Search for the cell housing the specified text and yield its (x, y) center coordinate. 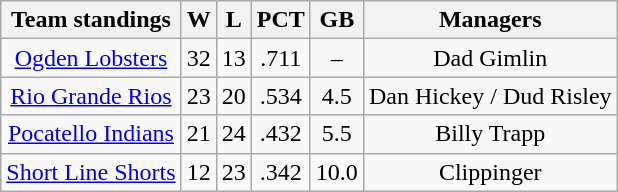
5.5 (336, 134)
13 (234, 58)
24 (234, 134)
L (234, 20)
.711 (280, 58)
Managers (490, 20)
Billy Trapp (490, 134)
– (336, 58)
Pocatello Indians (91, 134)
21 (198, 134)
Dan Hickey / Dud Risley (490, 96)
.342 (280, 172)
10.0 (336, 172)
Rio Grande Rios (91, 96)
.432 (280, 134)
32 (198, 58)
Ogden Lobsters (91, 58)
PCT (280, 20)
.534 (280, 96)
12 (198, 172)
GB (336, 20)
20 (234, 96)
W (198, 20)
4.5 (336, 96)
Clippinger (490, 172)
Team standings (91, 20)
Dad Gimlin (490, 58)
Short Line Shorts (91, 172)
